Identify which cell holds the provided text, then report its (X, Y) central coordinate. 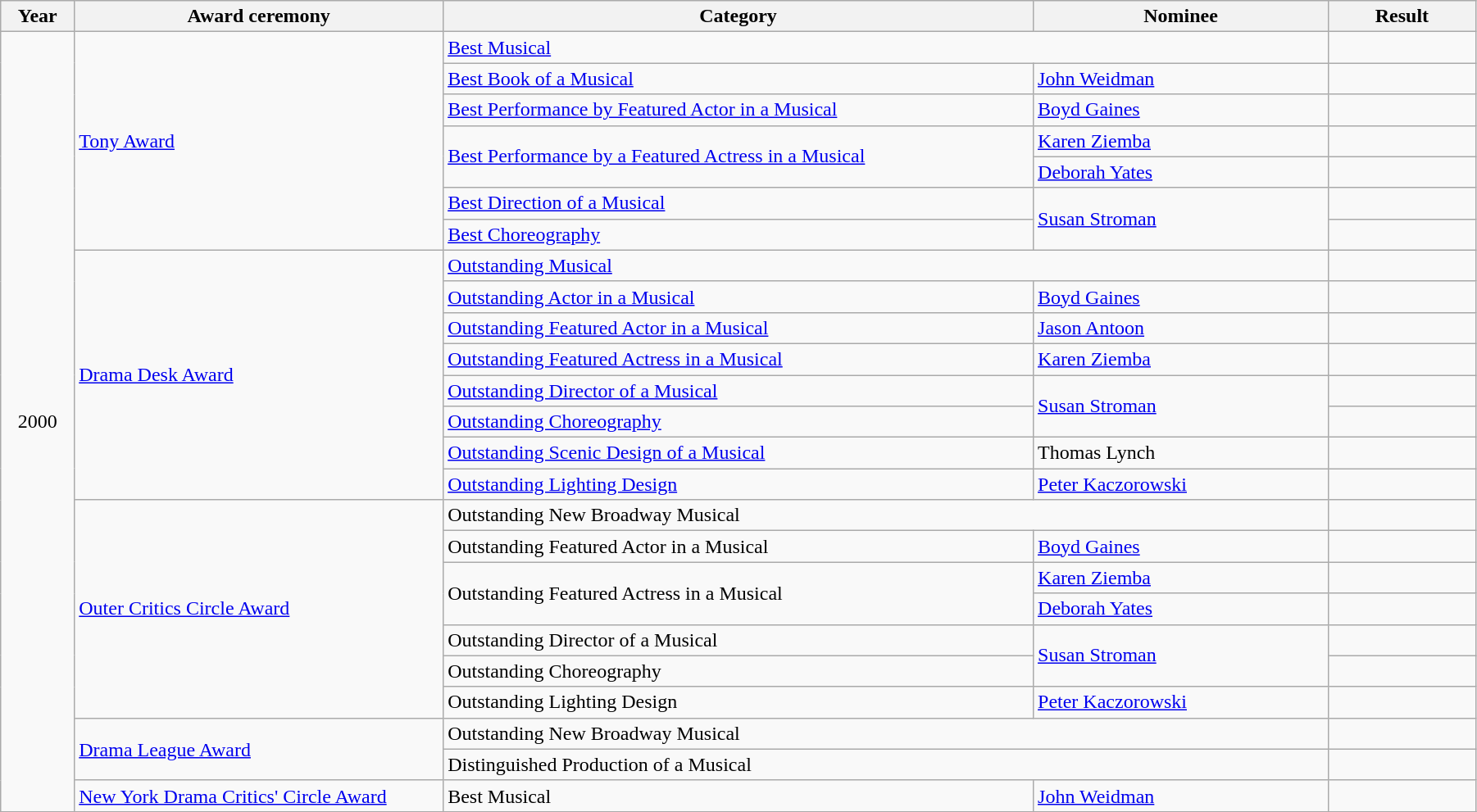
Outstanding Scenic Design of a Musical (738, 453)
Drama Desk Award (259, 374)
Result (1402, 16)
2000 (38, 422)
Drama League Award (259, 749)
Best Book of a Musical (738, 79)
Best Performance by Featured Actor in a Musical (738, 110)
Best Direction of a Musical (738, 203)
Year (38, 16)
Award ceremony (259, 16)
Best Choreography (738, 234)
Best Performance by a Featured Actress in a Musical (738, 157)
Distinguished Production of a Musical (886, 764)
New York Drama Critics' Circle Award (259, 796)
Tony Award (259, 141)
Category (738, 16)
Jason Antoon (1181, 328)
Outer Critics Circle Award (259, 609)
Outstanding Musical (886, 265)
Nominee (1181, 16)
Thomas Lynch (1181, 453)
Outstanding Actor in a Musical (738, 297)
